Locate the cell with the specified text and output its [X, Y] center coordinate. 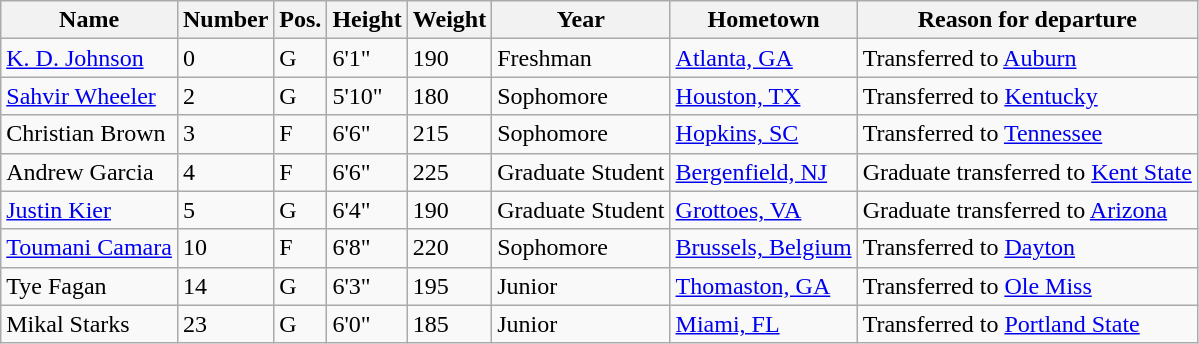
Number [225, 20]
4 [225, 172]
Grottoes, VA [764, 210]
Sahvir Wheeler [90, 96]
Name [90, 20]
23 [225, 324]
Freshman [581, 58]
Transferred to Dayton [1027, 248]
0 [225, 58]
Toumani Camara [90, 248]
Mikal Starks [90, 324]
Christian Brown [90, 134]
3 [225, 134]
195 [449, 286]
Atlanta, GA [764, 58]
6'3" [367, 286]
Graduate transferred to Kent State [1027, 172]
180 [449, 96]
225 [449, 172]
Houston, TX [764, 96]
Height [367, 20]
220 [449, 248]
185 [449, 324]
Graduate transferred to Arizona [1027, 210]
Transferred to Ole Miss [1027, 286]
Bergenfield, NJ [764, 172]
6'1" [367, 58]
Transferred to Auburn [1027, 58]
10 [225, 248]
14 [225, 286]
6'0" [367, 324]
5'10" [367, 96]
Reason for departure [1027, 20]
Justin Kier [90, 210]
Thomaston, GA [764, 286]
6'8" [367, 248]
Pos. [300, 20]
Tye Fagan [90, 286]
Transferred to Tennessee [1027, 134]
Miami, FL [764, 324]
K. D. Johnson [90, 58]
5 [225, 210]
Hometown [764, 20]
Hopkins, SC [764, 134]
6'4" [367, 210]
Andrew Garcia [90, 172]
Brussels, Belgium [764, 248]
2 [225, 96]
Transferred to Kentucky [1027, 96]
215 [449, 134]
Weight [449, 20]
Year [581, 20]
Transferred to Portland State [1027, 324]
